Capture the cell that displays the provided text and extract its [X, Y] central coordinate. 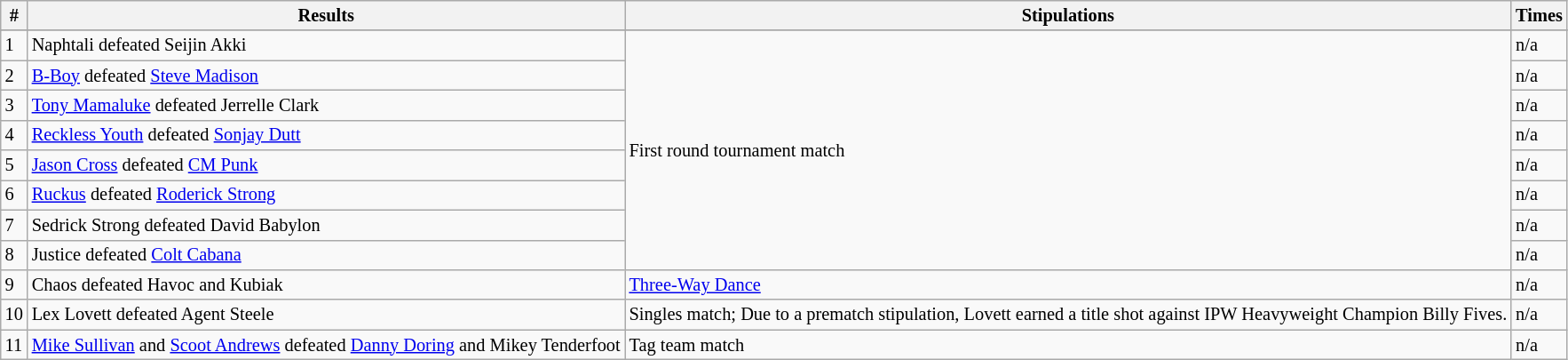
5 [14, 165]
4 [14, 135]
B-Boy defeated Steve Madison [327, 76]
Ruckus defeated Roderick Strong [327, 195]
11 [14, 345]
3 [14, 105]
Naphtali defeated Seijin Akki [327, 45]
Three-Way Dance [1069, 284]
7 [14, 225]
Mike Sullivan and Scoot Andrews defeated Danny Doring and Mikey Tenderfoot [327, 345]
First round tournament match [1069, 149]
2 [14, 76]
10 [14, 315]
Singles match; Due to a prematch stipulation, Lovett earned a title shot against IPW Heavyweight Champion Billy Fives. [1069, 315]
Tag team match [1069, 345]
6 [14, 195]
8 [14, 255]
Times [1540, 15]
Results [327, 15]
Reckless Youth defeated Sonjay Dutt [327, 135]
Lex Lovett defeated Agent Steele [327, 315]
Chaos defeated Havoc and Kubiak [327, 284]
# [14, 15]
Stipulations [1069, 15]
Sedrick Strong defeated David Babylon [327, 225]
Justice defeated Colt Cabana [327, 255]
1 [14, 45]
Jason Cross defeated CM Punk [327, 165]
Tony Mamaluke defeated Jerrelle Clark [327, 105]
9 [14, 284]
